Detect which cell encompasses the target text, then output its [X, Y] center coordinate. 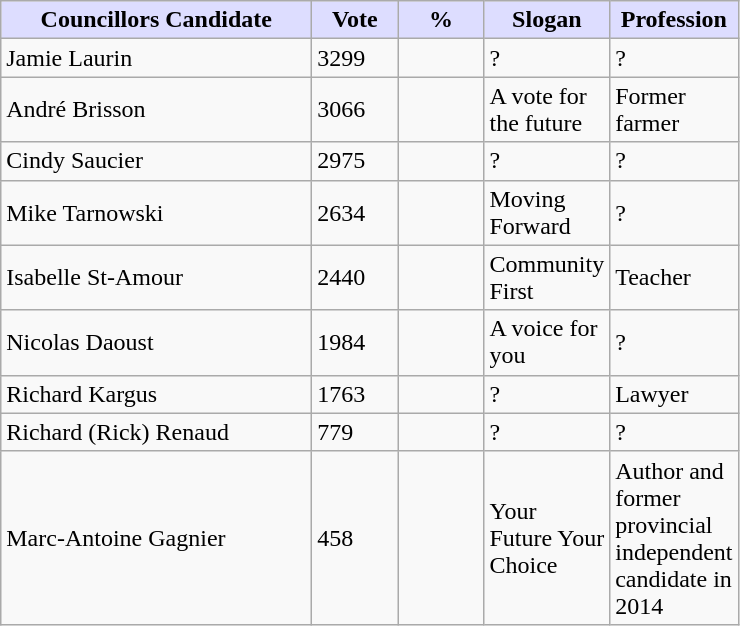
Jamie Laurin [156, 58]
Nicolas Daoust [156, 342]
Marc-Antoine Gagnier [156, 538]
779 [355, 432]
Isabelle St-Amour [156, 278]
Lawyer [674, 394]
Moving Forward [547, 212]
3066 [355, 110]
458 [355, 538]
1763 [355, 394]
Slogan [547, 20]
1984 [355, 342]
A voice for you [547, 342]
Councillors Candidate [156, 20]
Your Future Your Choice [547, 538]
% [441, 20]
Mike Tarnowski [156, 212]
Profession [674, 20]
2440 [355, 278]
Cindy Saucier [156, 161]
2634 [355, 212]
2975 [355, 161]
A vote for the future [547, 110]
Teacher [674, 278]
Vote [355, 20]
Former farmer [674, 110]
Richard (Rick) Renaud [156, 432]
Community First [547, 278]
Author and former provincial independent candidate in 2014 [674, 538]
3299 [355, 58]
Richard Kargus [156, 394]
André Brisson [156, 110]
